Detect which cell encompasses the target text, then output its (X, Y) center coordinate. 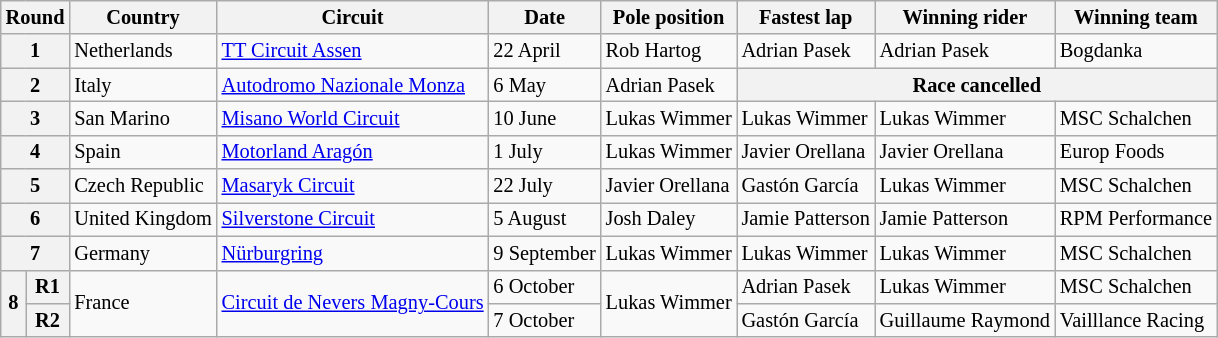
22 April (545, 51)
Vailllance Racing (1136, 320)
22 July (545, 186)
Europ Foods (1136, 152)
Czech Republic (142, 186)
Josh Daley (669, 219)
Motorland Aragón (353, 152)
Germany (142, 253)
Fastest lap (806, 17)
7 October (545, 320)
RPM Performance (1136, 219)
6 (36, 219)
10 June (545, 118)
2 (36, 85)
3 (36, 118)
Misano World Circuit (353, 118)
Circuit (353, 17)
8 (14, 304)
Circuit de Nevers Magny-Cours (353, 304)
5 August (545, 219)
1 July (545, 152)
TT Circuit Assen (353, 51)
Country (142, 17)
6 October (545, 287)
9 September (545, 253)
1 (36, 51)
Winning team (1136, 17)
France (142, 304)
Round (36, 17)
R2 (48, 320)
San Marino (142, 118)
Race cancelled (977, 85)
Guillaume Raymond (965, 320)
Italy (142, 85)
Autodromo Nazionale Monza (353, 85)
Date (545, 17)
United Kingdom (142, 219)
7 (36, 253)
5 (36, 186)
Silverstone Circuit (353, 219)
4 (36, 152)
Winning rider (965, 17)
R1 (48, 287)
Spain (142, 152)
Pole position (669, 17)
6 May (545, 85)
Netherlands (142, 51)
Rob Hartog (669, 51)
Bogdanka (1136, 51)
Nürburgring (353, 253)
Masaryk Circuit (353, 186)
